Scan for the cell matching the given text and deliver its (x, y) coordinate at center. 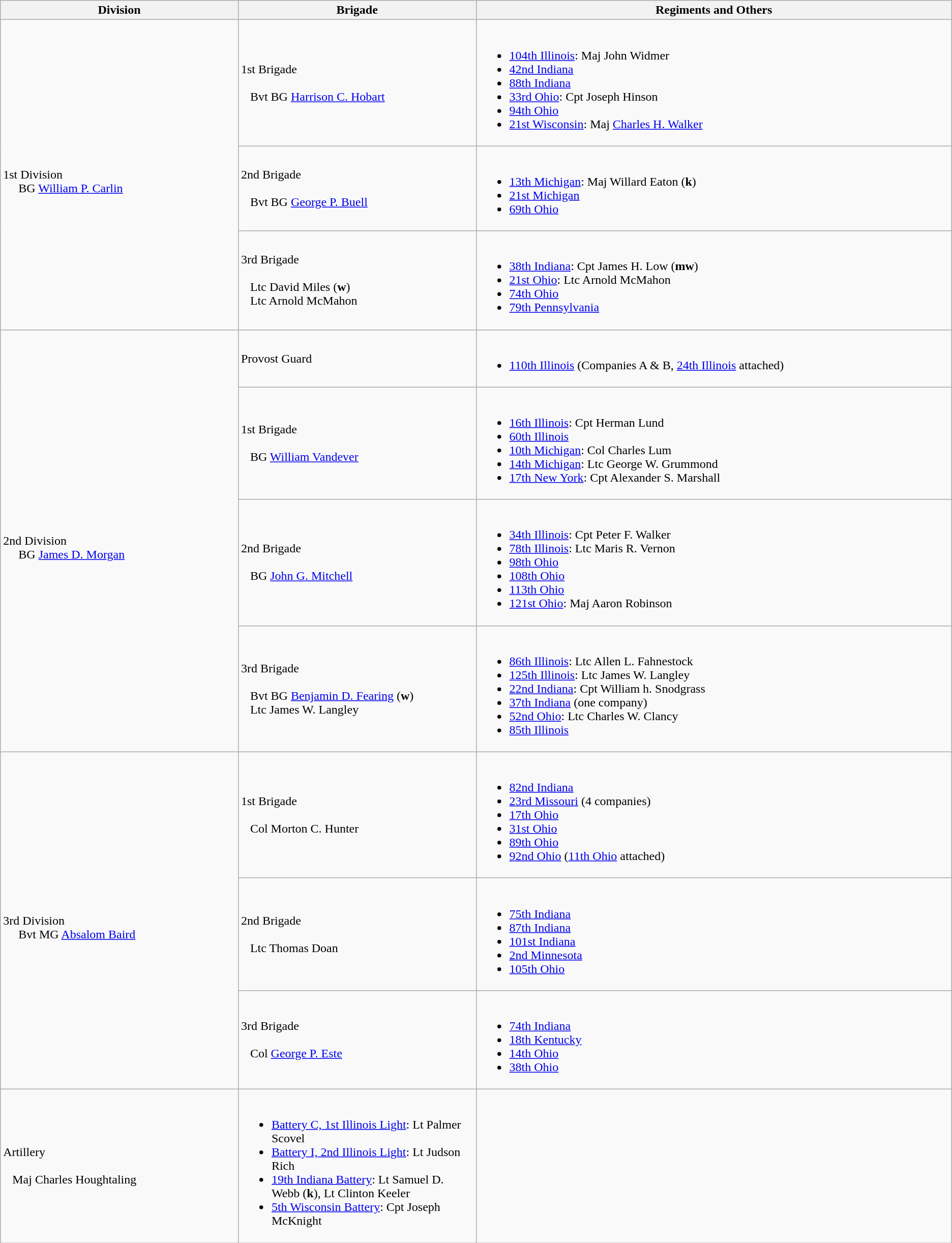
Regiments and Others (714, 10)
Brigade (357, 10)
Artillery Maj Charles Houghtaling (120, 1166)
104th Illinois: Maj John Widmer42nd Indiana88th Indiana33rd Ohio: Cpt Joseph Hinson94th Ohio21st Wisconsin: Maj Charles H. Walker (714, 83)
74th Indiana18th Kentucky14th Ohio38th Ohio (714, 1040)
2nd Brigade Bvt BG George P. Buell (357, 188)
2nd Brigade BG John G. Mitchell (357, 563)
13th Michigan: Maj Willard Eaton (k)21st Michigan69th Ohio (714, 188)
3rd Brigade Ltc David Miles (w) Ltc Arnold McMahon (357, 280)
2nd Brigade Ltc Thomas Doan (357, 934)
82nd Indiana23rd Missouri (4 companies)17th Ohio31st Ohio89th Ohio92nd Ohio (11th Ohio attached) (714, 815)
75th Indiana87th Indiana101st Indiana2nd Minnesota105th Ohio (714, 934)
34th Illinois: Cpt Peter F. Walker78th Illinois: Ltc Maris R. Vernon98th Ohio108th Ohio113th Ohio121st Ohio: Maj Aaron Robinson (714, 563)
38th Indiana: Cpt James H. Low (mw)21st Ohio: Ltc Arnold McMahon74th Ohio79th Pennsylvania (714, 280)
1st Division BG William P. Carlin (120, 175)
1st Brigade BG William Vandever (357, 443)
1st Brigade Col Morton C. Hunter (357, 815)
3rd Brigade Col George P. Este (357, 1040)
3rd Division Bvt MG Absalom Baird (120, 921)
Division (120, 10)
1st Brigade Bvt BG Harrison C. Hobart (357, 83)
110th Illinois (Companies A & B, 24th Illinois attached) (714, 358)
2nd Division BG James D. Morgan (120, 541)
3rd Brigade Bvt BG Benjamin D. Fearing (w) Ltc James W. Langley (357, 689)
Provost Guard (357, 358)
